For the text-containing cell, return its midpoint in (x, y) coordinate format. 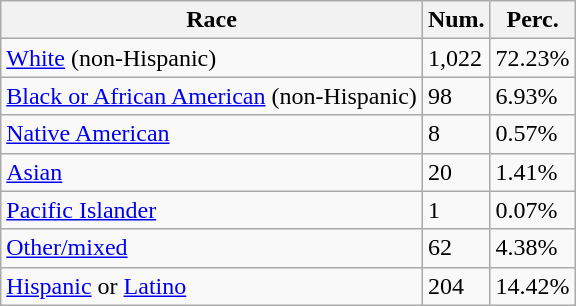
Other/mixed (212, 248)
Black or African American (non-Hispanic) (212, 96)
Num. (456, 20)
62 (456, 248)
8 (456, 134)
20 (456, 172)
Race (212, 20)
0.07% (532, 210)
1 (456, 210)
1.41% (532, 172)
72.23% (532, 58)
Asian (212, 172)
6.93% (532, 96)
White (non-Hispanic) (212, 58)
4.38% (532, 248)
Hispanic or Latino (212, 286)
204 (456, 286)
Native American (212, 134)
98 (456, 96)
1,022 (456, 58)
14.42% (532, 286)
0.57% (532, 134)
Perc. (532, 20)
Pacific Islander (212, 210)
